Identify which cell holds the provided text, then report its (x, y) central coordinate. 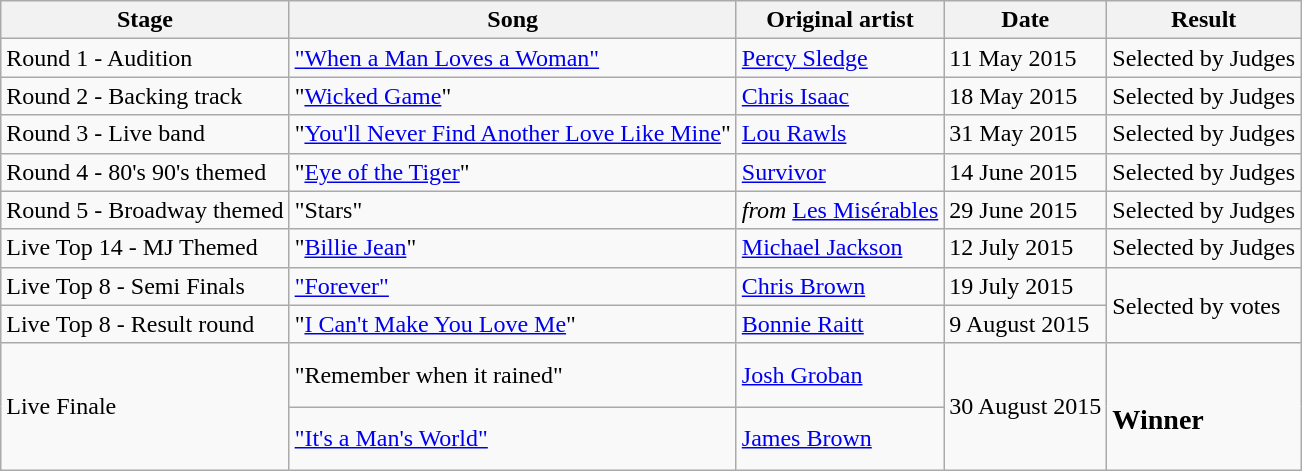
Survivor (840, 172)
Original artist (840, 20)
Lou Rawls (840, 134)
Round 2 - Backing track (145, 96)
Live Finale (145, 406)
from Les Misérables (840, 210)
14 June 2015 (1026, 172)
19 July 2015 (1026, 286)
"Stars" (512, 210)
31 May 2015 (1026, 134)
Chris Brown (840, 286)
Round 3 - Live band (145, 134)
Song (512, 20)
Winner (1204, 406)
"It's a Man's World" (512, 439)
Josh Groban (840, 375)
Live Top 14 - MJ Themed (145, 248)
Bonnie Raitt (840, 324)
Chris Isaac (840, 96)
"Eye of the Tiger" (512, 172)
29 June 2015 (1026, 210)
"Remember when it rained" (512, 375)
9 August 2015 (1026, 324)
Live Top 8 - Result round (145, 324)
18 May 2015 (1026, 96)
Round 1 - Audition (145, 58)
12 July 2015 (1026, 248)
Result (1204, 20)
11 May 2015 (1026, 58)
"Forever" (512, 286)
"When a Man Loves a Woman" (512, 58)
Percy Sledge (840, 58)
Stage (145, 20)
Michael Jackson (840, 248)
Selected by votes (1204, 305)
James Brown (840, 439)
"Billie Jean" (512, 248)
Round 5 - Broadway themed (145, 210)
"Wicked Game" (512, 96)
"You'll Never Find Another Love Like Mine" (512, 134)
"I Can't Make You Love Me" (512, 324)
Date (1026, 20)
Round 4 - 80's 90's themed (145, 172)
30 August 2015 (1026, 406)
Live Top 8 - Semi Finals (145, 286)
